Locate the cell with the specified text and output its (x, y) center coordinate. 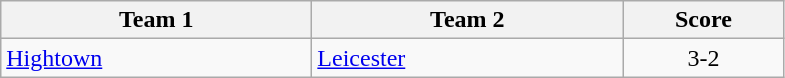
3-2 (704, 58)
Team 1 (156, 20)
Team 2 (468, 20)
Leicester (468, 58)
Score (704, 20)
Hightown (156, 58)
